Extract the [X, Y] coordinate from the center of the cell holding the provided text.  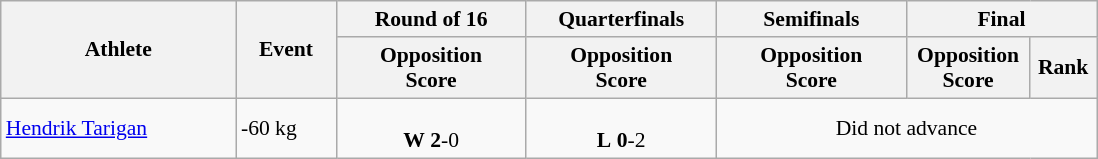
Athlete [118, 50]
Semifinals [811, 19]
Hendrik Tarigan [118, 128]
Round of 16 [431, 19]
L 0-2 [621, 128]
W 2-0 [431, 128]
-60 kg [286, 128]
Rank [1064, 68]
Event [286, 50]
Did not advance [906, 128]
Quarterfinals [621, 19]
Final [1001, 19]
